Search for the cell housing the specified text and yield its [x, y] center coordinate. 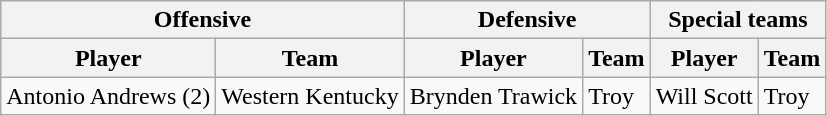
Western Kentucky [310, 96]
Will Scott [704, 96]
Special teams [738, 20]
Antonio Andrews (2) [108, 96]
Brynden Trawick [493, 96]
Defensive [527, 20]
Offensive [202, 20]
